For the text-containing cell, return its midpoint in [x, y] coordinate format. 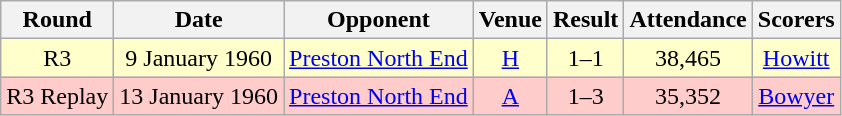
Attendance [688, 20]
1–1 [585, 58]
Bowyer [796, 96]
Round [58, 20]
Opponent [379, 20]
13 January 1960 [199, 96]
H [510, 58]
R3 [58, 58]
35,352 [688, 96]
Howitt [796, 58]
Result [585, 20]
R3 Replay [58, 96]
Scorers [796, 20]
1–3 [585, 96]
Date [199, 20]
Venue [510, 20]
38,465 [688, 58]
A [510, 96]
9 January 1960 [199, 58]
